Pinpoint the cell where the given text exists, returning its [X, Y] midpoint coordinate. 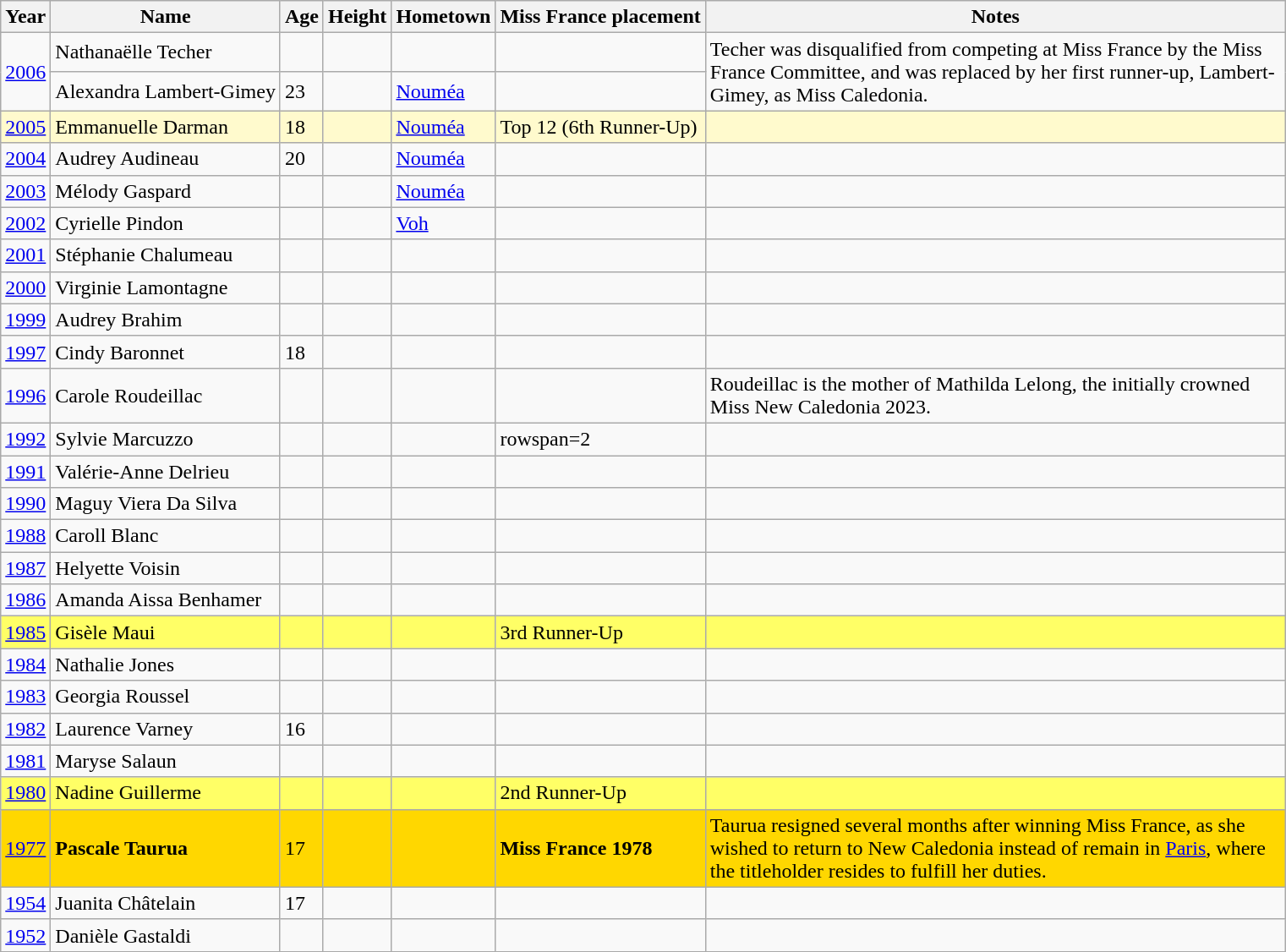
20 [301, 159]
3rd Runner-Up [600, 632]
Height [357, 17]
23 [301, 91]
Helyette Voisin [166, 568]
1992 [25, 439]
Juanita Châtelain [166, 903]
1996 [25, 396]
2004 [25, 159]
1985 [25, 632]
1982 [25, 729]
Voh [443, 223]
Audrey Audineau [166, 159]
Virginie Lamontagne [166, 287]
Laurence Varney [166, 729]
2002 [25, 223]
2001 [25, 255]
1987 [25, 568]
1952 [25, 935]
Hometown [443, 17]
Cindy Baronnet [166, 352]
1954 [25, 903]
Maguy Viera Da Silva [166, 504]
Cyrielle Pindon [166, 223]
1977 [25, 848]
Nadine Guillerme [166, 793]
Nathalie Jones [166, 665]
Miss France placement [600, 17]
Carole Roudeillac [166, 396]
Audrey Brahim [166, 320]
2006 [25, 72]
Nathanaëlle Techer [166, 52]
Name [166, 17]
Emmanuelle Darman [166, 127]
Notes [995, 17]
Gisèle Maui [166, 632]
Age [301, 17]
1990 [25, 504]
Top 12 (6th Runner-Up) [600, 127]
1997 [25, 352]
Valérie-Anne Delrieu [166, 471]
1988 [25, 536]
16 [301, 729]
1981 [25, 761]
Maryse Salaun [166, 761]
2nd Runner-Up [600, 793]
1984 [25, 665]
Caroll Blanc [166, 536]
Amanda Aissa Benhamer [166, 600]
Stéphanie Chalumeau [166, 255]
rowspan=2 [600, 439]
Year [25, 17]
1980 [25, 793]
Miss France 1978 [600, 848]
1991 [25, 471]
2003 [25, 191]
2000 [25, 287]
Pascale Taurua [166, 848]
1983 [25, 697]
2005 [25, 127]
Alexandra Lambert-Gimey [166, 91]
Roudeillac is the mother of Mathilda Lelong, the initially crowned Miss New Caledonia 2023. [995, 396]
Danièle Gastaldi [166, 935]
Mélody Gaspard [166, 191]
Sylvie Marcuzzo [166, 439]
Georgia Roussel [166, 697]
1999 [25, 320]
1986 [25, 600]
